Locate the cell with the specified text and output its (X, Y) center coordinate. 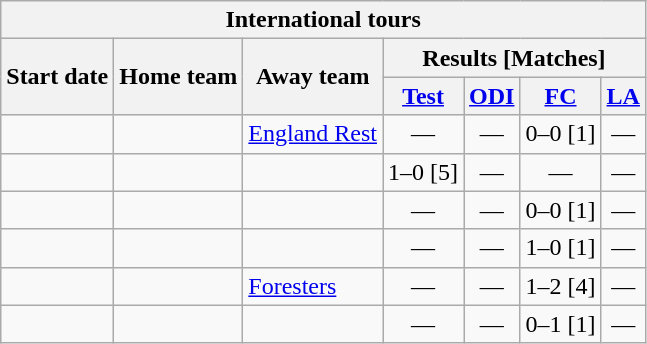
Away team (313, 77)
Foresters (313, 286)
International tours (324, 20)
LA (623, 96)
Start date (58, 77)
ODI (492, 96)
1–0 [5] (424, 172)
Home team (178, 77)
Test (424, 96)
England Rest (313, 134)
1–0 [1] (560, 248)
FC (560, 96)
0–1 [1] (560, 324)
Results [Matches] (514, 58)
1–2 [4] (560, 286)
